For the text-containing cell, return its midpoint in (X, Y) coordinate format. 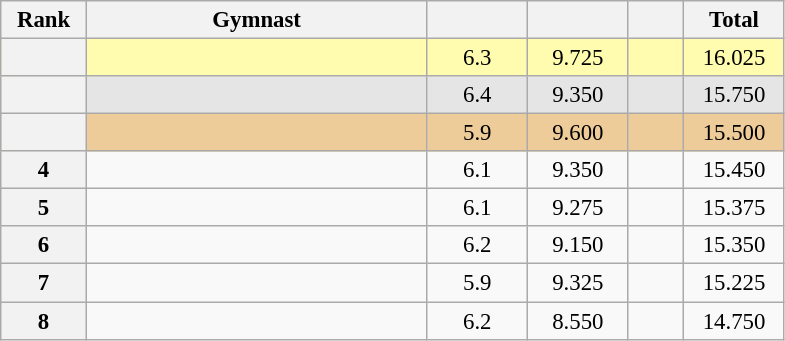
15.450 (734, 170)
9.325 (578, 283)
Gymnast (256, 20)
6 (44, 245)
8 (44, 321)
9.600 (578, 133)
9.725 (578, 58)
7 (44, 283)
9.150 (578, 245)
15.225 (734, 283)
15.375 (734, 208)
15.350 (734, 245)
15.500 (734, 133)
9.275 (578, 208)
4 (44, 170)
14.750 (734, 321)
6.4 (478, 95)
Rank (44, 20)
15.750 (734, 95)
Total (734, 20)
8.550 (578, 321)
16.025 (734, 58)
6.3 (478, 58)
5 (44, 208)
